Return the (X, Y) coordinate for the center point of the cell that contains the specified text.  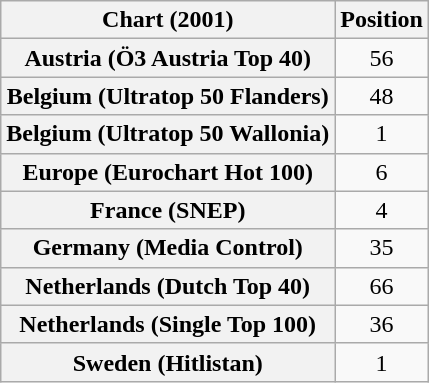
36 (382, 324)
Belgium (Ultratop 50 Wallonia) (168, 134)
48 (382, 96)
Chart (2001) (168, 20)
35 (382, 248)
Germany (Media Control) (168, 248)
Europe (Eurochart Hot 100) (168, 172)
Belgium (Ultratop 50 Flanders) (168, 96)
Netherlands (Dutch Top 40) (168, 286)
Netherlands (Single Top 100) (168, 324)
Sweden (Hitlistan) (168, 362)
56 (382, 58)
France (SNEP) (168, 210)
Austria (Ö3 Austria Top 40) (168, 58)
6 (382, 172)
4 (382, 210)
Position (382, 20)
66 (382, 286)
